Output the [x, y] coordinate of the center of the cell containing the given text.  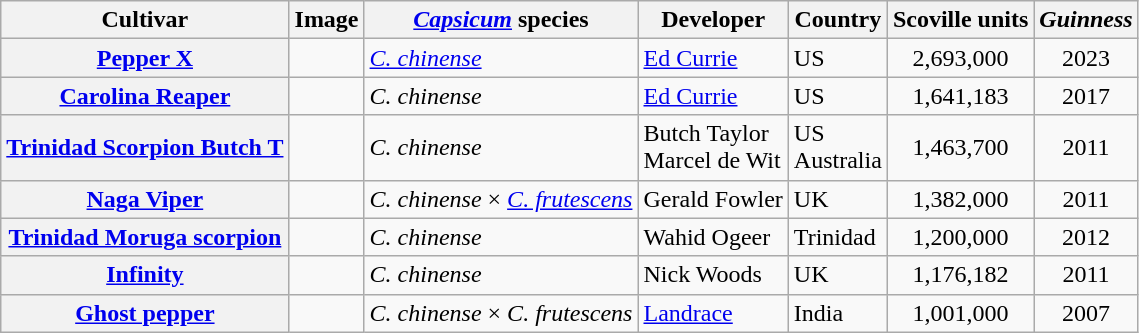
Ghost pepper [145, 313]
2,693,000 [960, 58]
Landrace [713, 313]
2007 [1086, 313]
Infinity [145, 275]
1,001,000 [960, 313]
Image [326, 20]
Trinidad Scorpion Butch T [145, 148]
2023 [1086, 58]
Guinness [1086, 20]
1,200,000 [960, 237]
2012 [1086, 237]
1,382,000 [960, 199]
Trinidad Moruga scorpion [145, 237]
Wahid Ogeer [713, 237]
1,463,700 [960, 148]
Nick Woods [713, 275]
2017 [1086, 96]
Scoville units [960, 20]
Developer [713, 20]
Cultivar [145, 20]
Pepper X [145, 58]
Butch TaylorMarcel de Wit [713, 148]
India [838, 313]
Carolina Reaper [145, 96]
Country [838, 20]
USAustralia [838, 148]
Gerald Fowler [713, 199]
Trinidad [838, 237]
Capsicum species [501, 20]
1,641,183 [960, 96]
Naga Viper [145, 199]
1,176,182 [960, 275]
